Provide the (X, Y) coordinate of the cell's center where the given text is located.  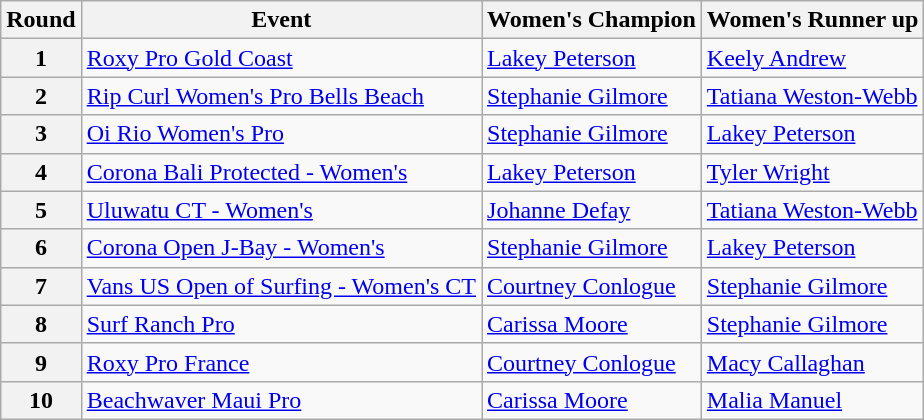
Event (281, 20)
10 (41, 400)
Beachwaver Maui Pro (281, 400)
Corona Bali Protected - Women's (281, 172)
1 (41, 58)
5 (41, 210)
Round (41, 20)
Malia Manuel (812, 400)
Corona Open J-Bay - Women's (281, 248)
Women's Runner up (812, 20)
Rip Curl Women's Pro Bells Beach (281, 96)
2 (41, 96)
Vans US Open of Surfing - Women's CT (281, 286)
Uluwatu CT - Women's (281, 210)
8 (41, 324)
Tyler Wright (812, 172)
7 (41, 286)
4 (41, 172)
Roxy Pro France (281, 362)
Surf Ranch Pro (281, 324)
Macy Callaghan (812, 362)
Roxy Pro Gold Coast (281, 58)
Oi Rio Women's Pro (281, 134)
6 (41, 248)
9 (41, 362)
Keely Andrew (812, 58)
Johanne Defay (592, 210)
Women's Champion (592, 20)
3 (41, 134)
